Search for the cell housing the specified text and yield its [X, Y] center coordinate. 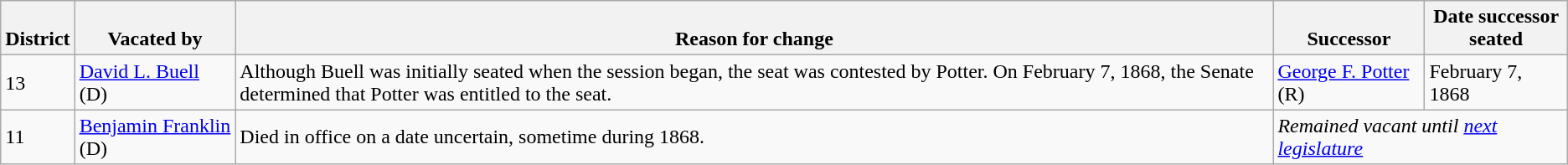
Date successorseated [1496, 28]
Benjamin Franklin(D) [155, 137]
Vacated by [155, 28]
David L. Buell(D) [155, 82]
Successor [1349, 28]
11 [38, 137]
13 [38, 82]
District [38, 28]
Died in office on a date uncertain, sometime during 1868. [754, 137]
George F. Potter(R) [1349, 82]
Remained vacant until next legislature [1421, 137]
Reason for change [754, 28]
February 7, 1868 [1496, 82]
